Scan for the cell matching the given text and deliver its [x, y] coordinate at center. 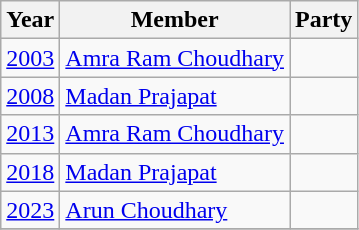
Party [324, 20]
2023 [30, 210]
Arun Choudhary [175, 210]
Member [175, 20]
2003 [30, 58]
2018 [30, 172]
Year [30, 20]
2013 [30, 134]
2008 [30, 96]
